Find where the given text appears and provide that cell's center as (x, y) coordinate. 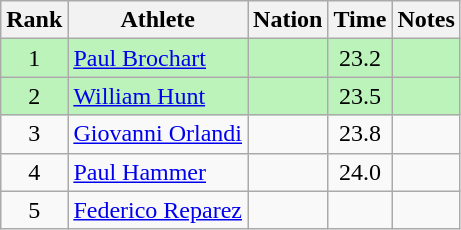
Nation (288, 20)
23.8 (360, 134)
Federico Reparez (158, 210)
3 (34, 134)
Time (360, 20)
24.0 (360, 172)
Paul Hammer (158, 172)
4 (34, 172)
Paul Brochart (158, 58)
1 (34, 58)
Athlete (158, 20)
5 (34, 210)
Notes (426, 20)
Rank (34, 20)
23.5 (360, 96)
William Hunt (158, 96)
Giovanni Orlandi (158, 134)
23.2 (360, 58)
2 (34, 96)
